Scan for the cell matching the given text and deliver its (X, Y) coordinate at center. 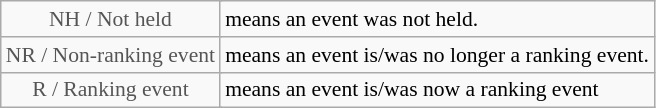
means an event is/was now a ranking event (437, 90)
means an event is/was no longer a ranking event. (437, 55)
R / Ranking event (110, 90)
NR / Non-ranking event (110, 55)
means an event was not held. (437, 19)
NH / Not held (110, 19)
